For the text-containing cell, return its midpoint in [x, y] coordinate format. 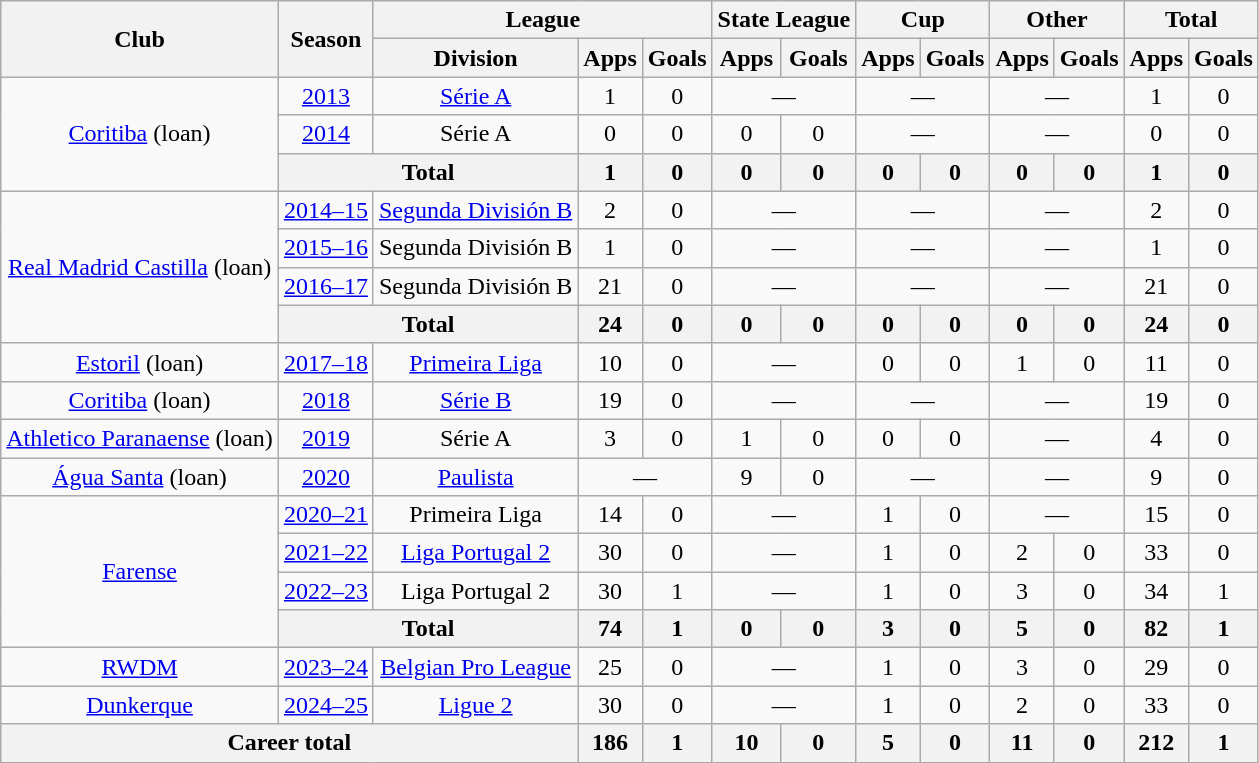
2014–15 [326, 210]
Paulista [475, 477]
Água Santa (loan) [140, 477]
2018 [326, 400]
Série B [475, 400]
Belgian Pro League [475, 667]
2019 [326, 438]
2017–18 [326, 362]
82 [1156, 629]
Farense [140, 572]
4 [1156, 438]
2022–23 [326, 591]
15 [1156, 515]
League [542, 20]
29 [1156, 667]
212 [1156, 743]
Other [1057, 20]
2020–21 [326, 515]
14 [610, 515]
25 [610, 667]
34 [1156, 591]
Real Madrid Castilla (loan) [140, 267]
Club [140, 39]
RWDM [140, 667]
Athletico Paranaense (loan) [140, 438]
Estoril (loan) [140, 362]
186 [610, 743]
Ligue 2 [475, 705]
74 [610, 629]
Career total [290, 743]
2023–24 [326, 667]
2014 [326, 134]
2016–17 [326, 286]
2013 [326, 96]
Division [475, 58]
2015–16 [326, 248]
Cup [923, 20]
Dunkerque [140, 705]
2024–25 [326, 705]
2021–22 [326, 553]
2020 [326, 477]
State League [784, 20]
Season [326, 39]
